Pinpoint the cell where the given text exists, returning its [X, Y] midpoint coordinate. 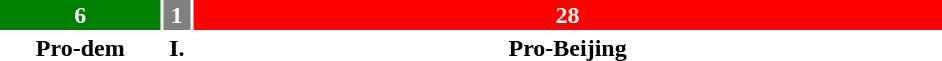
28 [568, 15]
1 [176, 15]
6 [80, 15]
